Return [X, Y] of the center of cell containing provided text 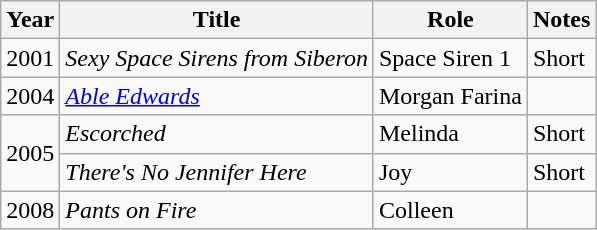
Able Edwards [217, 96]
There's No Jennifer Here [217, 172]
2005 [30, 153]
Title [217, 20]
Sexy Space Sirens from Siberon [217, 58]
Role [450, 20]
Colleen [450, 210]
Notes [561, 20]
Pants on Fire [217, 210]
Morgan Farina [450, 96]
Joy [450, 172]
2004 [30, 96]
Space Siren 1 [450, 58]
2008 [30, 210]
2001 [30, 58]
Escorched [217, 134]
Melinda [450, 134]
Year [30, 20]
